From the cell containing the given text, extract its center point as (x, y) coordinate. 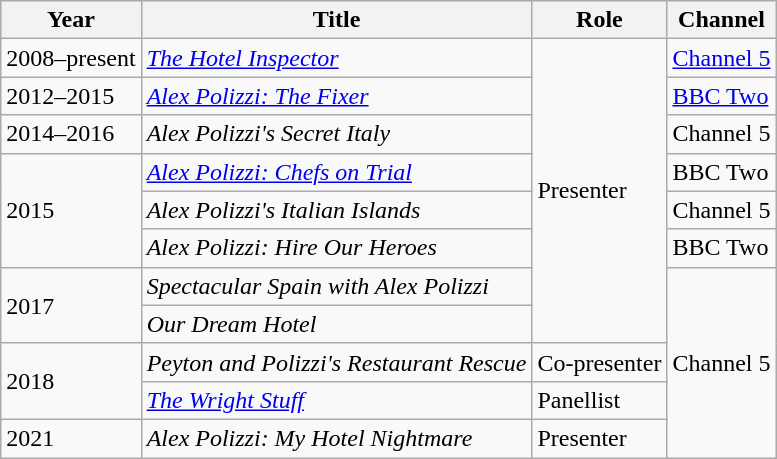
2017 (71, 305)
2008–present (71, 58)
Title (336, 20)
Alex Polizzi: The Fixer (336, 96)
2012–2015 (71, 96)
Alex Polizzi: My Hotel Nightmare (336, 438)
Alex Polizzi: Hire Our Heroes (336, 248)
Spectacular Spain with Alex Polizzi (336, 286)
Role (600, 20)
2015 (71, 210)
Alex Polizzi's Secret Italy (336, 134)
2021 (71, 438)
Alex Polizzi: Chefs on Trial (336, 172)
Panellist (600, 400)
Year (71, 20)
Our Dream Hotel (336, 324)
Channel (722, 20)
The Wright Stuff (336, 400)
2018 (71, 381)
Peyton and Polizzi's Restaurant Rescue (336, 362)
Alex Polizzi's Italian Islands (336, 210)
Co-presenter (600, 362)
2014–2016 (71, 134)
The Hotel Inspector (336, 58)
